Detect which cell encompasses the target text, then output its [x, y] center coordinate. 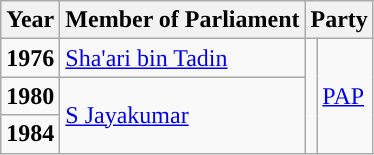
1984 [30, 134]
Member of Parliament [182, 20]
PAP [346, 96]
1976 [30, 58]
Year [30, 20]
Party [339, 20]
Sha'ari bin Tadin [182, 58]
S Jayakumar [182, 115]
1980 [30, 96]
